Capture the cell that displays the provided text and extract its (x, y) central coordinate. 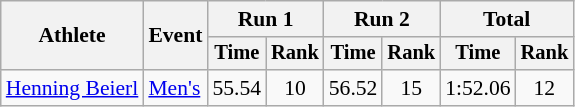
12 (545, 88)
1:52.06 (478, 88)
Henning Beierl (72, 88)
Run 1 (265, 19)
10 (295, 88)
Men's (175, 88)
Total (506, 19)
Athlete (72, 36)
15 (411, 88)
Run 2 (382, 19)
Event (175, 36)
55.54 (236, 88)
56.52 (354, 88)
